Output the [X, Y] coordinate of the center of the cell containing the given text.  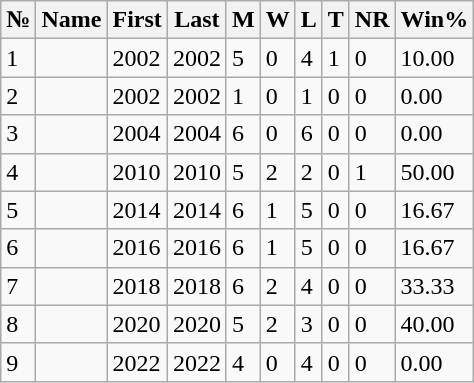
Name [72, 20]
7 [18, 286]
№ [18, 20]
10.00 [434, 58]
50.00 [434, 172]
40.00 [434, 324]
NR [372, 20]
L [308, 20]
M [243, 20]
First [137, 20]
33.33 [434, 286]
T [336, 20]
Last [196, 20]
8 [18, 324]
9 [18, 362]
Win% [434, 20]
W [278, 20]
